Extract the (X, Y) coordinate from the center of the cell holding the provided text.  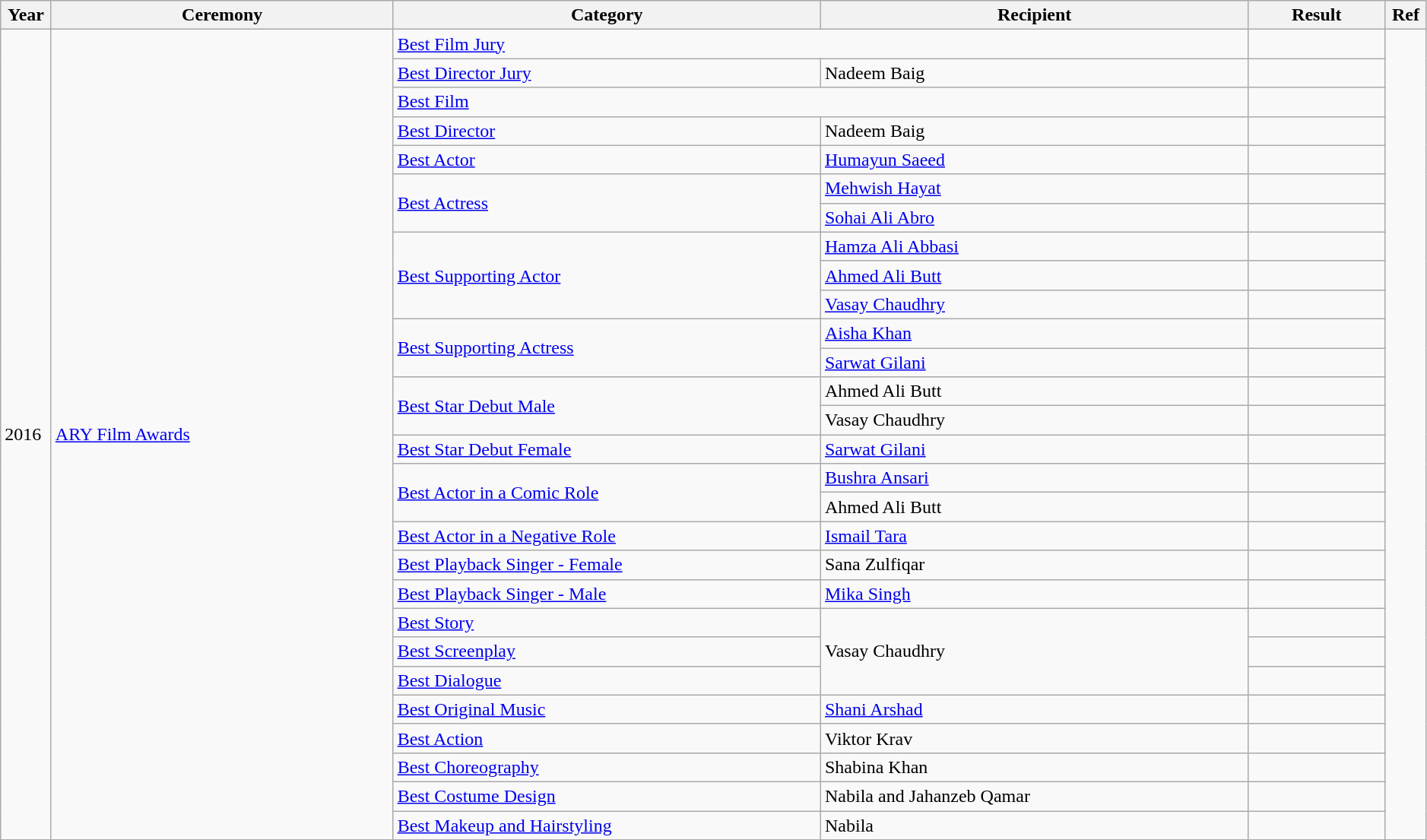
Best Film Jury (821, 44)
Best Action (607, 738)
Best Playback Singer - Female (607, 565)
Best Screenplay (607, 651)
Result (1317, 15)
Best Actor in a Negative Role (607, 536)
Best Star Debut Female (607, 449)
Hamza Ali Abbasi (1034, 246)
Aisha Khan (1034, 333)
Sana Zulfiqar (1034, 565)
Best Makeup and Hairstyling (607, 825)
Shabina Khan (1034, 767)
Best Director (607, 131)
Viktor Krav (1034, 738)
Nabila and Jahanzeb Qamar (1034, 796)
Best Director Jury (607, 73)
Best Story (607, 623)
Bushra Ansari (1034, 478)
Best Original Music (607, 709)
Shani Arshad (1034, 709)
Best Playback Singer - Male (607, 594)
Mehwish Hayat (1034, 189)
Best Film (821, 102)
Ismail Tara (1034, 536)
Recipient (1034, 15)
Humayun Saeed (1034, 160)
Sohai Ali Abro (1034, 217)
Best Supporting Actress (607, 347)
Ref (1406, 15)
Mika Singh (1034, 594)
Best Supporting Actor (607, 275)
Year (26, 15)
Best Actress (607, 203)
Category (607, 15)
Nabila (1034, 825)
Best Costume Design (607, 796)
Best Star Debut Male (607, 406)
Best Actor (607, 160)
Best Choreography (607, 767)
Best Dialogue (607, 680)
ARY Film Awards (222, 435)
2016 (26, 435)
Ceremony (222, 15)
Best Actor in a Comic Role (607, 493)
